Extract the [X, Y] coordinate from the center of the cell holding the provided text.  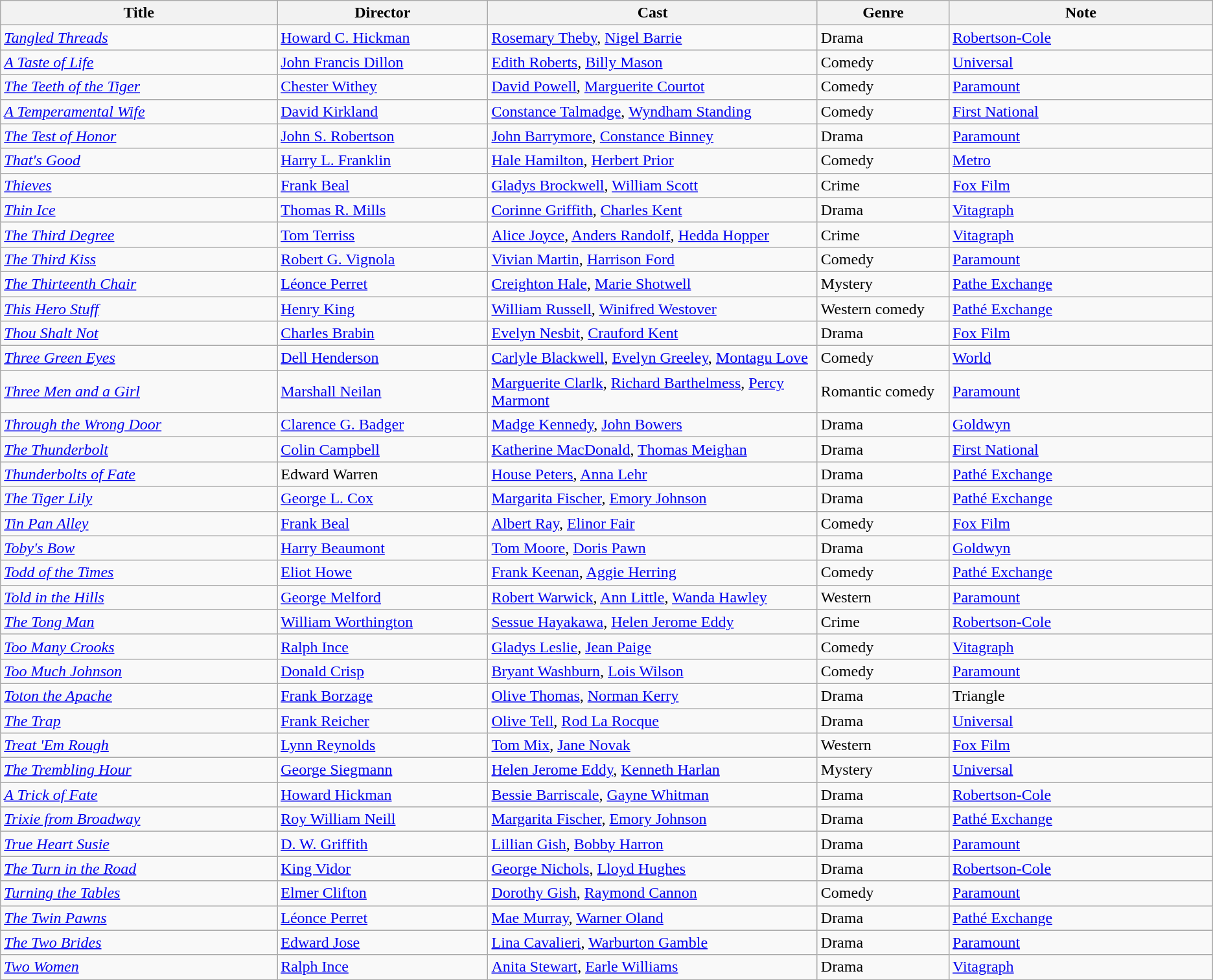
David Kirkland [382, 111]
Frank Borzage [382, 696]
Howard Hickman [382, 795]
George Siegmann [382, 770]
The Third Kiss [139, 259]
Tom Moore, Doris Pawn [653, 548]
Marshall Neilan [382, 391]
The Trap [139, 721]
Gladys Brockwell, William Scott [653, 185]
Elmer Clifton [382, 893]
The Tong Man [139, 622]
D. W. Griffith [382, 844]
Olive Tell, Rod La Rocque [653, 721]
Triangle [1081, 696]
Edith Roberts, Billy Mason [653, 62]
Pathe Exchange [1081, 284]
Frank Keenan, Aggie Herring [653, 573]
Turning the Tables [139, 893]
Note [1081, 13]
The Two Brides [139, 942]
Dell Henderson [382, 358]
The Trembling Hour [139, 770]
Thomas R. Mills [382, 210]
Roy William Neill [382, 819]
House Peters, Anna Lehr [653, 474]
The Turn in the Road [139, 869]
Director [382, 13]
Eliot Howe [382, 573]
John Francis Dillon [382, 62]
Robert Warwick, Ann Little, Wanda Hawley [653, 597]
Lina Cavalieri, Warburton Gamble [653, 942]
Harry Beaumont [382, 548]
Thieves [139, 185]
Through the Wrong Door [139, 425]
Corinne Griffith, Charles Kent [653, 210]
Donald Crisp [382, 671]
True Heart Susie [139, 844]
Treat 'Em Rough [139, 746]
Howard C. Hickman [382, 38]
Gladys Leslie, Jean Paige [653, 646]
Hale Hamilton, Herbert Prior [653, 161]
Edward Jose [382, 942]
Olive Thomas, Norman Kerry [653, 696]
Three Men and a Girl [139, 391]
The Thirteenth Chair [139, 284]
Genre [883, 13]
John S. Robertson [382, 136]
Madge Kennedy, John Bowers [653, 425]
Henry King [382, 309]
Metro [1081, 161]
King Vidor [382, 869]
Romantic comedy [883, 391]
Marguerite Clarlk, Richard Barthelmess, Percy Marmont [653, 391]
Alice Joyce, Anders Randolf, Hedda Hopper [653, 234]
Cast [653, 13]
Albert Ray, Elinor Fair [653, 523]
Tom Mix, Jane Novak [653, 746]
Robert G. Vignola [382, 259]
Carlyle Blackwell, Evelyn Greeley, Montagu Love [653, 358]
Frank Reicher [382, 721]
Harry L. Franklin [382, 161]
Dorothy Gish, Raymond Cannon [653, 893]
John Barrymore, Constance Binney [653, 136]
A Trick of Fate [139, 795]
The Twin Pawns [139, 918]
Creighton Hale, Marie Shotwell [653, 284]
Constance Talmadge, Wyndham Standing [653, 111]
Bessie Barriscale, Gayne Whitman [653, 795]
Colin Campbell [382, 450]
Lillian Gish, Bobby Harron [653, 844]
Western comedy [883, 309]
William Worthington [382, 622]
William Russell, Winifred Westover [653, 309]
Lynn Reynolds [382, 746]
Tin Pan Alley [139, 523]
Tom Terriss [382, 234]
Two Women [139, 967]
The Third Degree [139, 234]
Katherine MacDonald, Thomas Meighan [653, 450]
George L. Cox [382, 499]
Mae Murray, Warner Oland [653, 918]
The Teeth of the Tiger [139, 87]
George Nichols, Lloyd Hughes [653, 869]
Toton the Apache [139, 696]
The Tiger Lily [139, 499]
Tangled Threads [139, 38]
David Powell, Marguerite Courtot [653, 87]
This Hero Stuff [139, 309]
Clarence G. Badger [382, 425]
World [1081, 358]
Thin Ice [139, 210]
Helen Jerome Eddy, Kenneth Harlan [653, 770]
Bryant Washburn, Lois Wilson [653, 671]
Toby's Bow [139, 548]
Edward Warren [382, 474]
Three Green Eyes [139, 358]
Trixie from Broadway [139, 819]
Anita Stewart, Earle Williams [653, 967]
That's Good [139, 161]
Thou Shalt Not [139, 334]
Told in the Hills [139, 597]
Sessue Hayakawa, Helen Jerome Eddy [653, 622]
Thunderbolts of Fate [139, 474]
Too Many Crooks [139, 646]
Title [139, 13]
Evelyn Nesbit, Crauford Kent [653, 334]
Vivian Martin, Harrison Ford [653, 259]
A Taste of Life [139, 62]
Chester Withey [382, 87]
Too Much Johnson [139, 671]
Rosemary Theby, Nigel Barrie [653, 38]
The Thunderbolt [139, 450]
George Melford [382, 597]
The Test of Honor [139, 136]
Todd of the Times [139, 573]
A Temperamental Wife [139, 111]
Charles Brabin [382, 334]
